Provide the (x, y) coordinate of the cell's center where the given text is located.  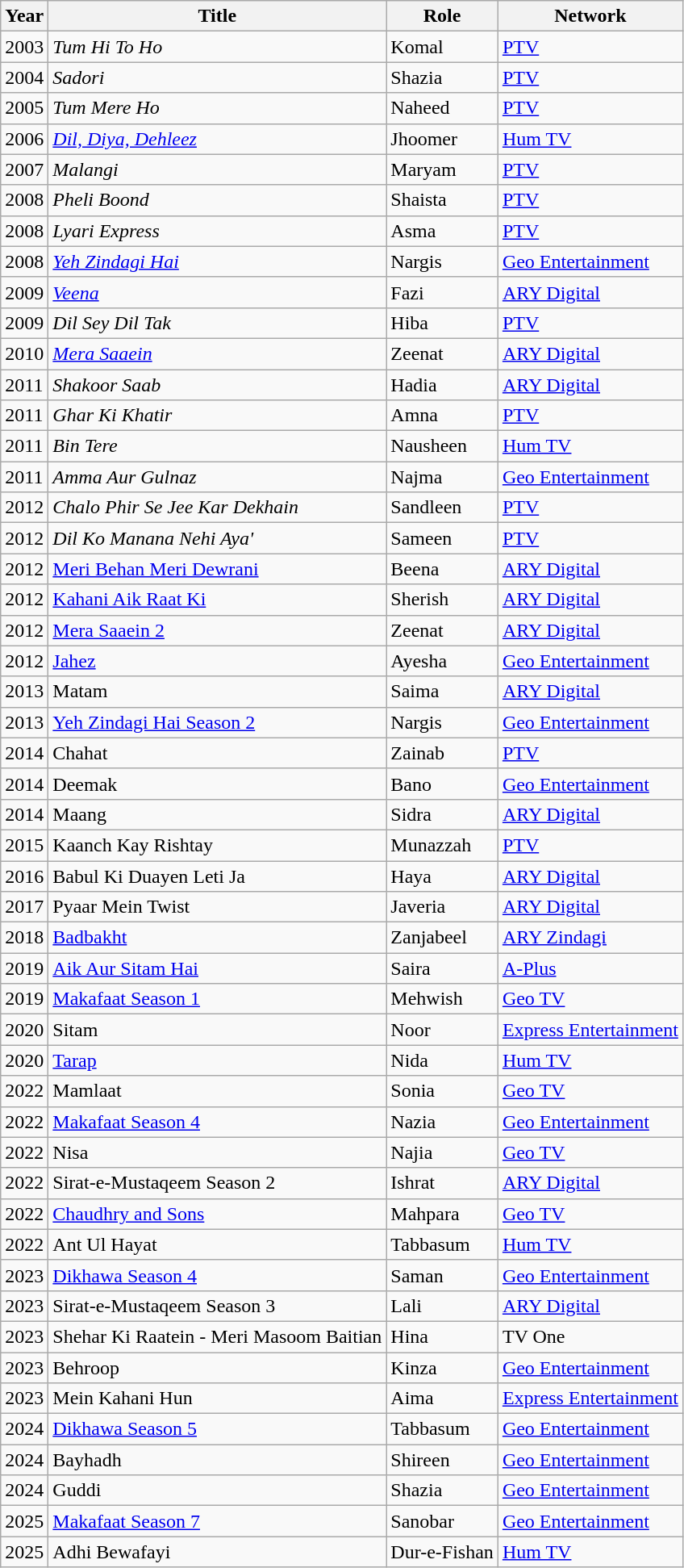
Fazi (442, 292)
Dil Ko Manana Nehi Aya' (218, 538)
Sitam (218, 1030)
Jahez (218, 661)
Dikhawa Season 5 (218, 1429)
Matam (218, 692)
Guddi (218, 1491)
Meri Behan Meri Dewrani (218, 569)
Zanjabeel (442, 938)
Kahani Aik Raat Ki (218, 600)
Sidra (442, 814)
2018 (24, 938)
Naheed (442, 108)
Kaanch Kay Rishtay (218, 845)
Makafaat Season 7 (218, 1521)
Badbakht (218, 938)
Bano (442, 784)
Sadori (218, 77)
Saira (442, 968)
Hina (442, 1336)
Zainab (442, 753)
Amna (442, 416)
Hiba (442, 323)
2015 (24, 845)
Dil Sey Dil Tak (218, 323)
Sirat-e-Mustaqeem Season 3 (218, 1306)
Beena (442, 569)
Yeh Zindagi Hai Season 2 (218, 722)
Deemak (218, 784)
Shehar Ki Raatein - Meri Masoom Baitian (218, 1336)
Ishrat (442, 1183)
Tum Hi To Ho (218, 47)
Mera Saaein (218, 353)
2016 (24, 876)
Mahpara (442, 1214)
Pyaar Mein Twist (218, 907)
Aima (442, 1399)
Mehwish (442, 999)
Ghar Ki Khatir (218, 416)
Sirat-e-Mustaqeem Season 2 (218, 1183)
Behroop (218, 1368)
Noor (442, 1030)
2006 (24, 139)
Hadia (442, 385)
Mamlaat (218, 1091)
Title (218, 16)
Veena (218, 292)
Ayesha (442, 661)
Lali (442, 1306)
Amma Aur Gulnaz (218, 477)
Lyari Express (218, 231)
Saman (442, 1275)
2004 (24, 77)
Dil, Diya, Dehleez (218, 139)
Nausheen (442, 446)
Nida (442, 1060)
Sanobar (442, 1521)
Dikhawa Season 4 (218, 1275)
2005 (24, 108)
Maryam (442, 169)
Makafaat Season 4 (218, 1122)
Aik Aur Sitam Hai (218, 968)
Network (590, 16)
2007 (24, 169)
Munazzah (442, 845)
Najma (442, 477)
Sameen (442, 538)
Javeria (442, 907)
Chalo Phir Se Jee Kar Dekhain (218, 508)
Makafaat Season 1 (218, 999)
Komal (442, 47)
2010 (24, 353)
Year (24, 16)
Ant Ul Hayat (218, 1244)
Mera Saaein 2 (218, 630)
Nisa (218, 1152)
ARY Zindagi (590, 938)
Maang (218, 814)
Babul Ki Duayen Leti Ja (218, 876)
Saima (442, 692)
Yeh Zindagi Hai (218, 261)
Kinza (442, 1368)
Role (442, 16)
TV One (590, 1336)
Mein Kahani Hun (218, 1399)
Adhi Bewafayi (218, 1552)
Chaudhry and Sons (218, 1214)
Tum Mere Ho (218, 108)
Sherish (442, 600)
Shakoor Saab (218, 385)
Pheli Boond (218, 200)
Chahat (218, 753)
Bin Tere (218, 446)
Sandleen (442, 508)
Shaista (442, 200)
Haya (442, 876)
A-Plus (590, 968)
Tarap (218, 1060)
Jhoomer (442, 139)
Shireen (442, 1460)
Sonia (442, 1091)
Bayhadh (218, 1460)
2017 (24, 907)
Asma (442, 231)
Dur-e-Fishan (442, 1552)
Najia (442, 1152)
Malangi (218, 169)
Nazia (442, 1122)
2003 (24, 47)
